Identify which cell holds the provided text, then report its (X, Y) central coordinate. 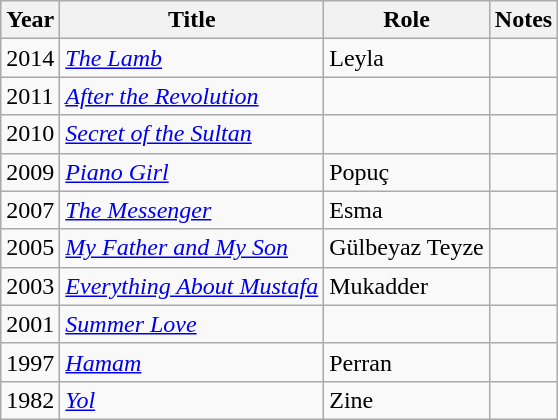
Notes (523, 20)
2001 (30, 324)
Gülbeyaz Teyze (407, 248)
The Lamb (192, 58)
2010 (30, 134)
After the Revolution (192, 96)
Perran (407, 362)
2005 (30, 248)
Popuç (407, 172)
Hamam (192, 362)
Role (407, 20)
2003 (30, 286)
Esma (407, 210)
2009 (30, 172)
2007 (30, 210)
1982 (30, 400)
2011 (30, 96)
Year (30, 20)
Summer Love (192, 324)
Mukadder (407, 286)
Zine (407, 400)
Everything About Mustafa (192, 286)
1997 (30, 362)
Leyla (407, 58)
2014 (30, 58)
Piano Girl (192, 172)
Secret of the Sultan (192, 134)
Yol (192, 400)
Title (192, 20)
My Father and My Son (192, 248)
The Messenger (192, 210)
